Search for the cell housing the specified text and yield its [X, Y] center coordinate. 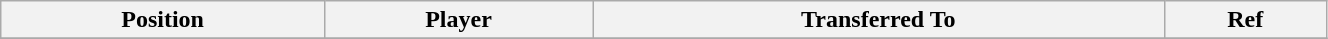
Ref [1245, 20]
Position [163, 20]
Player [458, 20]
Transferred To [878, 20]
